Detect which cell encompasses the target text, then output its [X, Y] center coordinate. 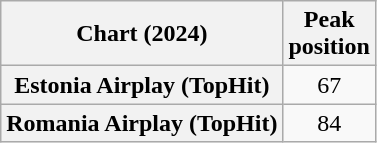
Peakposition [329, 34]
Estonia Airplay (TopHit) [142, 85]
Romania Airplay (TopHit) [142, 123]
67 [329, 85]
84 [329, 123]
Chart (2024) [142, 34]
